For the text-containing cell, return its midpoint in (X, Y) coordinate format. 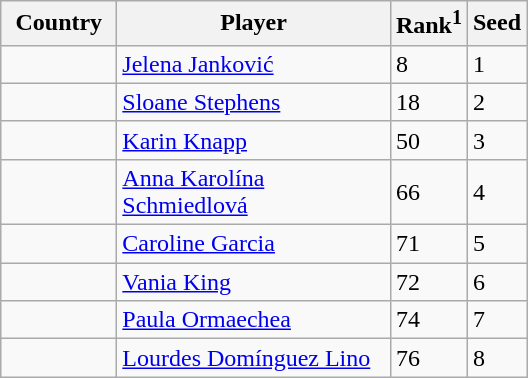
2 (496, 102)
Karin Knapp (254, 140)
72 (428, 282)
5 (496, 244)
1 (496, 64)
74 (428, 320)
71 (428, 244)
18 (428, 102)
Anna Karolína Schmiedlová (254, 192)
Caroline Garcia (254, 244)
76 (428, 358)
Rank1 (428, 24)
50 (428, 140)
Player (254, 24)
Paula Ormaechea (254, 320)
3 (496, 140)
Country (59, 24)
Jelena Janković (254, 64)
6 (496, 282)
Vania King (254, 282)
Sloane Stephens (254, 102)
4 (496, 192)
Seed (496, 24)
66 (428, 192)
7 (496, 320)
Lourdes Domínguez Lino (254, 358)
